Return [X, Y] of the center of cell containing provided text 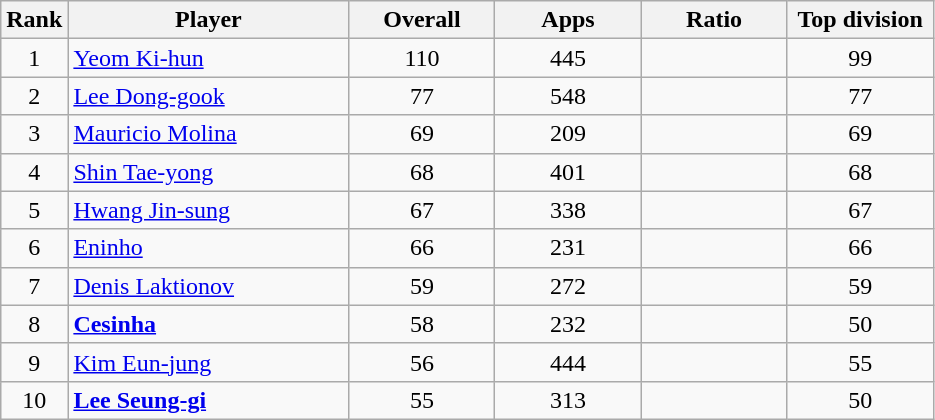
209 [568, 134]
110 [422, 58]
445 [568, 58]
Lee Dong-gook [208, 96]
Apps [568, 20]
9 [34, 362]
Hwang Jin-sung [208, 210]
Mauricio Molina [208, 134]
313 [568, 400]
Kim Eun-jung [208, 362]
6 [34, 248]
58 [422, 324]
10 [34, 400]
8 [34, 324]
Denis Laktionov [208, 286]
Shin Tae-yong [208, 172]
3 [34, 134]
272 [568, 286]
Ratio [714, 20]
Rank [34, 20]
Cesinha [208, 324]
548 [568, 96]
1 [34, 58]
401 [568, 172]
99 [860, 58]
Top division [860, 20]
56 [422, 362]
Player [208, 20]
Overall [422, 20]
338 [568, 210]
4 [34, 172]
7 [34, 286]
5 [34, 210]
Eninho [208, 248]
231 [568, 248]
Yeom Ki-hun [208, 58]
Lee Seung-gi [208, 400]
444 [568, 362]
2 [34, 96]
232 [568, 324]
